Pinpoint the cell where the given text exists, returning its (x, y) midpoint coordinate. 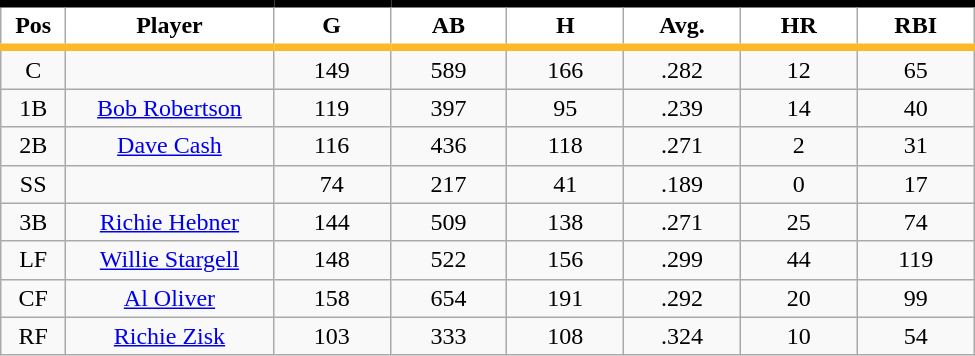
2 (798, 146)
41 (566, 184)
3B (34, 222)
Al Oliver (170, 298)
54 (916, 336)
H (566, 26)
Player (170, 26)
RBI (916, 26)
Richie Hebner (170, 222)
G (332, 26)
Pos (34, 26)
397 (448, 108)
LF (34, 260)
148 (332, 260)
166 (566, 68)
25 (798, 222)
.189 (682, 184)
HR (798, 26)
12 (798, 68)
40 (916, 108)
14 (798, 108)
44 (798, 260)
333 (448, 336)
10 (798, 336)
AB (448, 26)
116 (332, 146)
149 (332, 68)
C (34, 68)
2B (34, 146)
RF (34, 336)
0 (798, 184)
144 (332, 222)
.324 (682, 336)
158 (332, 298)
95 (566, 108)
.239 (682, 108)
436 (448, 146)
20 (798, 298)
589 (448, 68)
99 (916, 298)
509 (448, 222)
.292 (682, 298)
138 (566, 222)
654 (448, 298)
118 (566, 146)
108 (566, 336)
65 (916, 68)
522 (448, 260)
103 (332, 336)
17 (916, 184)
SS (34, 184)
1B (34, 108)
191 (566, 298)
Bob Robertson (170, 108)
Avg. (682, 26)
.299 (682, 260)
217 (448, 184)
.282 (682, 68)
Richie Zisk (170, 336)
Willie Stargell (170, 260)
Dave Cash (170, 146)
31 (916, 146)
156 (566, 260)
CF (34, 298)
